Pinpoint the cell where the given text exists, returning its [X, Y] midpoint coordinate. 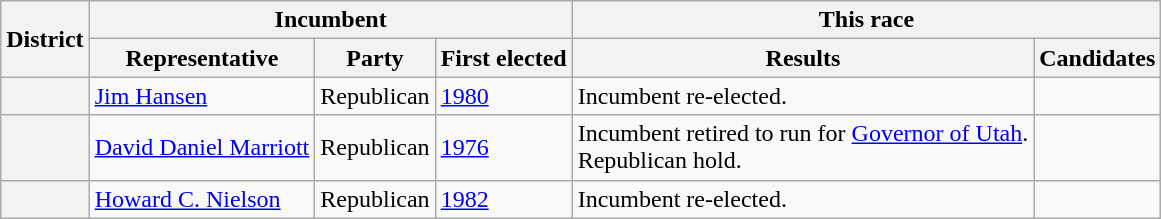
David Daniel Marriott [202, 148]
1976 [504, 148]
Representative [202, 58]
Party [375, 58]
Jim Hansen [202, 96]
Howard C. Nielson [202, 199]
1982 [504, 199]
District [45, 39]
This race [866, 20]
Candidates [1098, 58]
Incumbent retired to run for Governor of Utah.Republican hold. [803, 148]
Results [803, 58]
Incumbent [330, 20]
First elected [504, 58]
1980 [504, 96]
